Determine the (X, Y) coordinate at the center of the cell enclosing the given text.  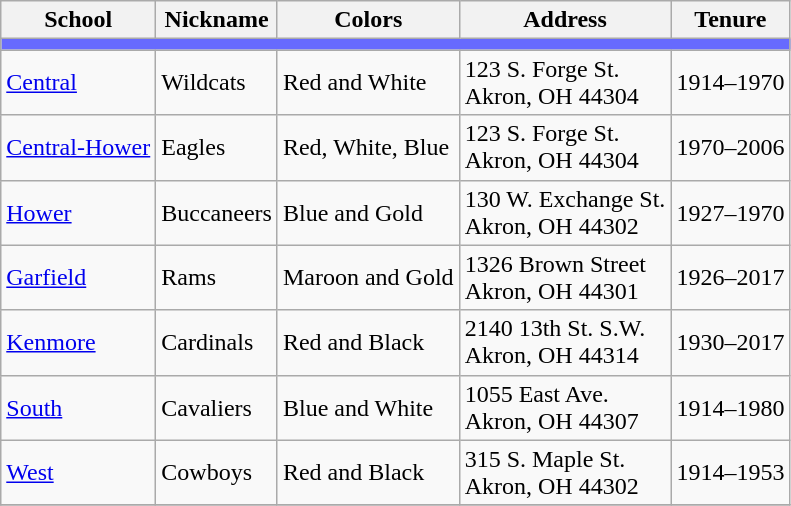
Wildcats (217, 82)
1930–2017 (730, 342)
Central-Hower (78, 148)
Rams (217, 278)
1970–2006 (730, 148)
1055 East Ave.Akron, OH 44307 (565, 408)
School (78, 20)
Colors (368, 20)
Cowboys (217, 472)
Blue and White (368, 408)
Red, White, Blue (368, 148)
1914–1980 (730, 408)
315 S. Maple St.Akron, OH 44302 (565, 472)
1927–1970 (730, 212)
Kenmore (78, 342)
Tenure (730, 20)
130 W. Exchange St.Akron, OH 44302 (565, 212)
Maroon and Gold (368, 278)
1914–1953 (730, 472)
Blue and Gold (368, 212)
Address (565, 20)
Eagles (217, 148)
1926–2017 (730, 278)
1914–1970 (730, 82)
Red and White (368, 82)
Buccaneers (217, 212)
South (78, 408)
Cavaliers (217, 408)
Hower (78, 212)
Cardinals (217, 342)
Garfield (78, 278)
Central (78, 82)
West (78, 472)
Nickname (217, 20)
2140 13th St. S.W.Akron, OH 44314 (565, 342)
1326 Brown StreetAkron, OH 44301 (565, 278)
